Capture the cell that displays the provided text and extract its [x, y] central coordinate. 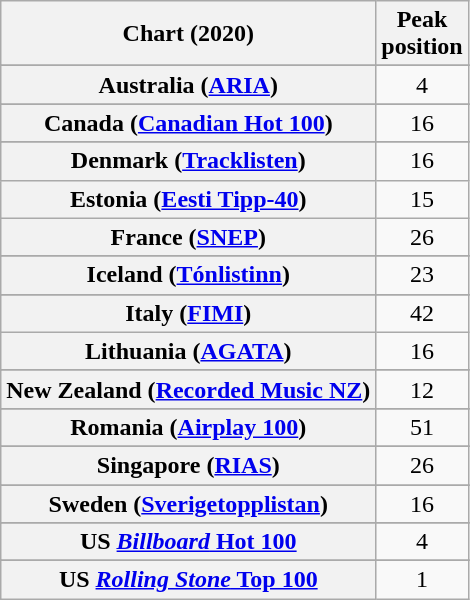
France (SNEP) [188, 237]
Estonia (Eesti Tipp-40) [188, 199]
Sweden (Sverigetopplistan) [188, 503]
US Rolling Stone Top 100 [188, 580]
Peakposition [422, 34]
US Billboard Hot 100 [188, 542]
1 [422, 580]
Italy (FIMI) [188, 313]
Chart (2020) [188, 34]
23 [422, 275]
Denmark (Tracklisten) [188, 161]
Canada (Canadian Hot 100) [188, 123]
12 [422, 389]
51 [422, 427]
New Zealand (Recorded Music NZ) [188, 389]
Iceland (Tónlistinn) [188, 275]
Romania (Airplay 100) [188, 427]
Lithuania (AGATA) [188, 351]
Australia (ARIA) [188, 85]
Singapore (RIAS) [188, 465]
15 [422, 199]
42 [422, 313]
